Pinpoint the cell where the given text exists, returning its [x, y] midpoint coordinate. 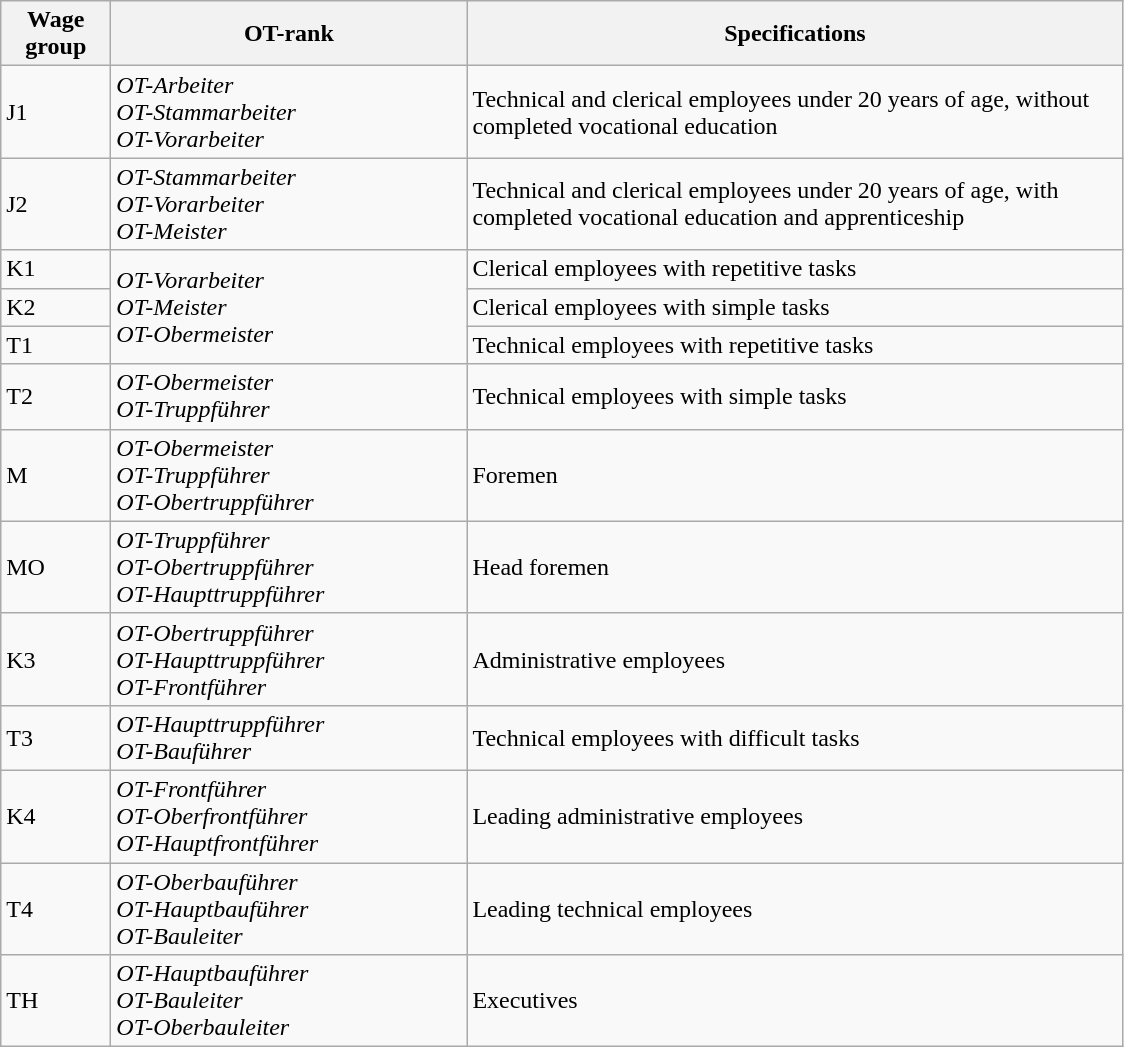
Leading technical employees [795, 908]
Leading administrative employees [795, 816]
Technical and clerical employees under 20 years of age, without completed vocational education [795, 112]
K1 [56, 269]
T1 [56, 345]
OT-ObermeisterOT-Truppführer [289, 396]
K4 [56, 816]
Technical employees with simple tasks [795, 396]
OT-OberbauführerOT-HauptbauführerOT-Bauleiter [289, 908]
Executives [795, 1001]
Foremen [795, 475]
T3 [56, 738]
Wage group [56, 34]
M [56, 475]
Technical and clerical employees under 20 years of age, with completed vocational education and apprenticeship [795, 204]
K3 [56, 659]
OT-ObermeisterOT-TruppführerOT-Obertruppführer [289, 475]
OT-rank [289, 34]
Technical employees with difficult tasks [795, 738]
OT-FrontführerOT-OberfrontführerOT-Hauptfrontführer [289, 816]
OT-ArbeiterOT-StammarbeiterOT-Vorarbeiter [289, 112]
K2 [56, 307]
T4 [56, 908]
OT-HaupttruppführerOT-Bauführer [289, 738]
OT-HauptbauführerOT-BauleiterOT-Oberbauleiter [289, 1001]
TH [56, 1001]
OT-ObertruppführerOT-HaupttruppführerOT-Frontführer [289, 659]
J2 [56, 204]
Clerical employees with repetitive tasks [795, 269]
OT-VorarbeiterOT-MeisterOT-Obermeister [289, 307]
MO [56, 567]
Technical employees with repetitive tasks [795, 345]
OT-TruppführerOT-ObertruppführerOT-Haupttruppführer [289, 567]
Specifications [795, 34]
Administrative employees [795, 659]
Head foremen [795, 567]
T2 [56, 396]
J1 [56, 112]
OT-StammarbeiterOT-VorarbeiterOT-Meister [289, 204]
Clerical employees with simple tasks [795, 307]
